Provide the [x, y] coordinate of the cell's center where the given text is located.  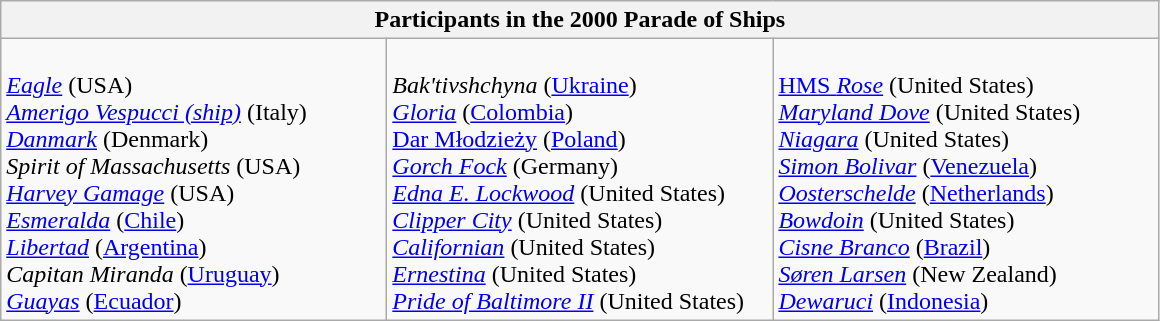
Participants in the 2000 Parade of Ships [580, 20]
